Detect which cell encompasses the target text, then output its (x, y) center coordinate. 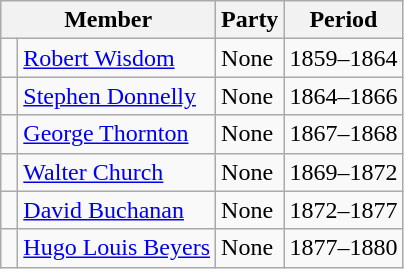
David Buchanan (117, 210)
George Thornton (117, 134)
Period (344, 20)
Walter Church (117, 172)
1869–1872 (344, 172)
Member (108, 20)
1864–1866 (344, 96)
Stephen Donnelly (117, 96)
Hugo Louis Beyers (117, 248)
Party (250, 20)
Robert Wisdom (117, 58)
1867–1868 (344, 134)
1859–1864 (344, 58)
1872–1877 (344, 210)
1877–1880 (344, 248)
